Scan for the cell matching the given text and deliver its (x, y) coordinate at center. 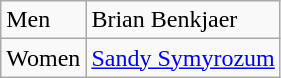
Sandy Symyrozum (183, 58)
Brian Benkjaer (183, 20)
Men (44, 20)
Women (44, 58)
